Search for the cell housing the specified text and yield its (x, y) center coordinate. 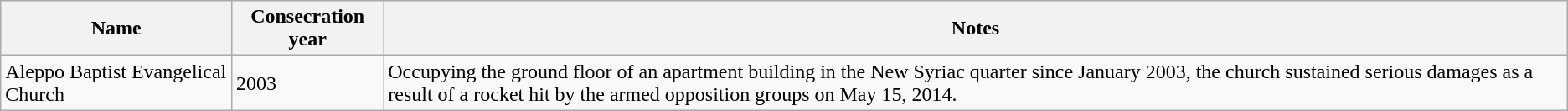
Consecration year (308, 29)
Notes (975, 29)
Aleppo Baptist Evangelical Church (116, 82)
2003 (308, 82)
Name (116, 29)
